Extract the (X, Y) coordinate from the center of the cell holding the provided text.  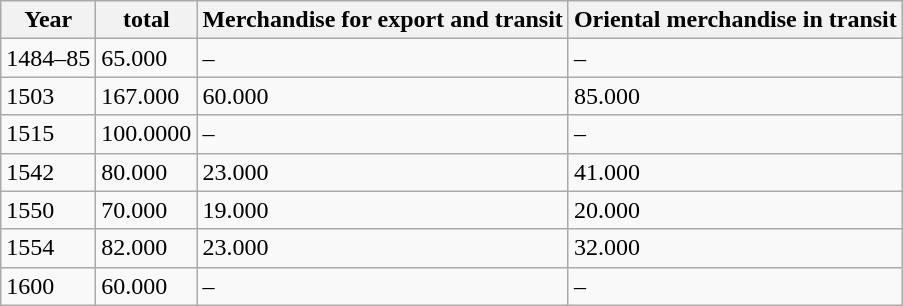
1554 (48, 248)
total (146, 20)
Oriental merchandise in transit (735, 20)
80.000 (146, 172)
1550 (48, 210)
19.000 (382, 210)
82.000 (146, 248)
167.000 (146, 96)
100.0000 (146, 134)
1600 (48, 286)
1484–85 (48, 58)
1542 (48, 172)
65.000 (146, 58)
1515 (48, 134)
32.000 (735, 248)
85.000 (735, 96)
1503 (48, 96)
20.000 (735, 210)
70.000 (146, 210)
Merchandise for export and transit (382, 20)
41.000 (735, 172)
Year (48, 20)
